Return the (X, Y) coordinate for the center point of the cell that contains the specified text.  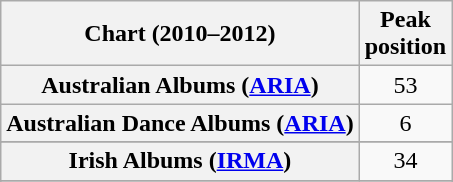
Irish Albums (IRMA) (180, 161)
Australian Albums (ARIA) (180, 85)
34 (405, 161)
6 (405, 123)
Peakposition (405, 34)
Chart (2010–2012) (180, 34)
53 (405, 85)
Australian Dance Albums (ARIA) (180, 123)
